Locate the cell with the specified text and output its (x, y) center coordinate. 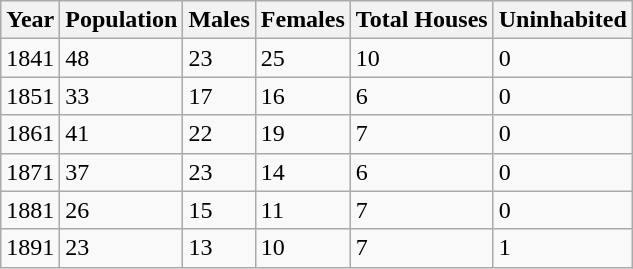
1891 (30, 248)
1 (562, 248)
13 (219, 248)
14 (302, 172)
Year (30, 20)
25 (302, 58)
1861 (30, 134)
11 (302, 210)
Population (122, 20)
Females (302, 20)
1871 (30, 172)
41 (122, 134)
15 (219, 210)
48 (122, 58)
22 (219, 134)
Total Houses (422, 20)
37 (122, 172)
33 (122, 96)
26 (122, 210)
16 (302, 96)
Males (219, 20)
1851 (30, 96)
19 (302, 134)
Uninhabited (562, 20)
17 (219, 96)
1841 (30, 58)
1881 (30, 210)
